Output the [X, Y] coordinate of the center of the cell containing the given text.  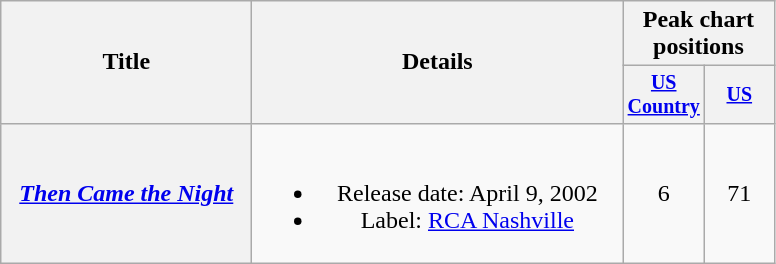
Title [126, 62]
6 [664, 193]
US Country [664, 94]
Release date: April 9, 2002Label: RCA Nashville [438, 193]
Then Came the Night [126, 193]
71 [740, 193]
Details [438, 62]
US [740, 94]
Peak chartpositions [698, 34]
